From the cell containing the given text, extract its center point as (x, y) coordinate. 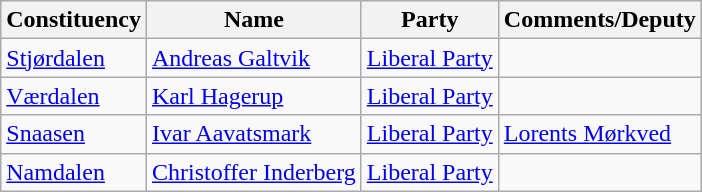
Karl Hagerup (254, 96)
Andreas Galtvik (254, 58)
Name (254, 20)
Constituency (74, 20)
Christoffer Inderberg (254, 172)
Ivar Aavatsmark (254, 134)
Stjørdalen (74, 58)
Snaasen (74, 134)
Party (430, 20)
Comments/Deputy (600, 20)
Lorents Mørkved (600, 134)
Værdalen (74, 96)
Namdalen (74, 172)
